Extract the (X, Y) coordinate from the center of the cell holding the provided text.  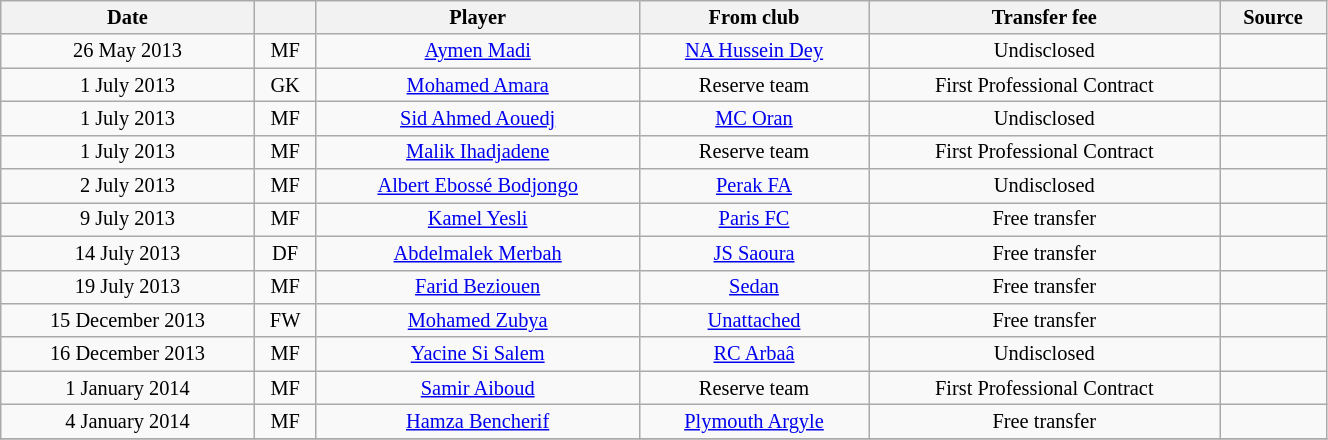
2 July 2013 (128, 186)
Unattached (754, 320)
JS Saoura (754, 253)
1 January 2014 (128, 388)
14 July 2013 (128, 253)
4 January 2014 (128, 421)
MC Oran (754, 118)
Abdelmalek Merbah (478, 253)
Farid Beziouen (478, 287)
From club (754, 17)
Kamel Yesli (478, 219)
Sedan (754, 287)
Albert Ebossé Bodjongo (478, 186)
Paris FC (754, 219)
Date (128, 17)
15 December 2013 (128, 320)
Sid Ahmed Aouedj (478, 118)
Player (478, 17)
Mohamed Zubya (478, 320)
19 July 2013 (128, 287)
Source (1274, 17)
RC Arbaâ (754, 354)
Hamza Bencherif (478, 421)
NA Hussein Dey (754, 51)
Perak FA (754, 186)
26 May 2013 (128, 51)
GK (285, 85)
9 July 2013 (128, 219)
Aymen Madi (478, 51)
Transfer fee (1044, 17)
FW (285, 320)
Mohamed Amara (478, 85)
Plymouth Argyle (754, 421)
Malik Ihadjadene (478, 152)
DF (285, 253)
Yacine Si Salem (478, 354)
16 December 2013 (128, 354)
Samir Aiboud (478, 388)
